Provide the [X, Y] coordinate of the cell's center where the given text is located.  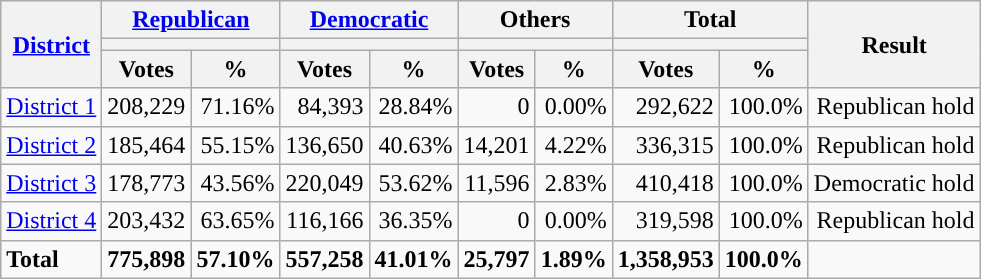
Others [535, 20]
District 2 [52, 145]
185,464 [146, 145]
4.22% [574, 145]
208,229 [146, 107]
292,622 [666, 107]
410,418 [666, 183]
220,049 [324, 183]
28.84% [414, 107]
178,773 [146, 183]
84,393 [324, 107]
136,650 [324, 145]
1,358,953 [666, 259]
43.56% [236, 183]
25,797 [496, 259]
District 3 [52, 183]
11,596 [496, 183]
63.65% [236, 221]
319,598 [666, 221]
41.01% [414, 259]
District [52, 44]
203,432 [146, 221]
116,166 [324, 221]
71.16% [236, 107]
40.63% [414, 145]
14,201 [496, 145]
36.35% [414, 221]
2.83% [574, 183]
Democratic hold [894, 183]
55.15% [236, 145]
Democratic [369, 20]
557,258 [324, 259]
53.62% [414, 183]
775,898 [146, 259]
District 1 [52, 107]
Result [894, 44]
1.89% [574, 259]
57.10% [236, 259]
Republican [191, 20]
336,315 [666, 145]
District 4 [52, 221]
